From the cell containing the given text, extract its center point as [x, y] coordinate. 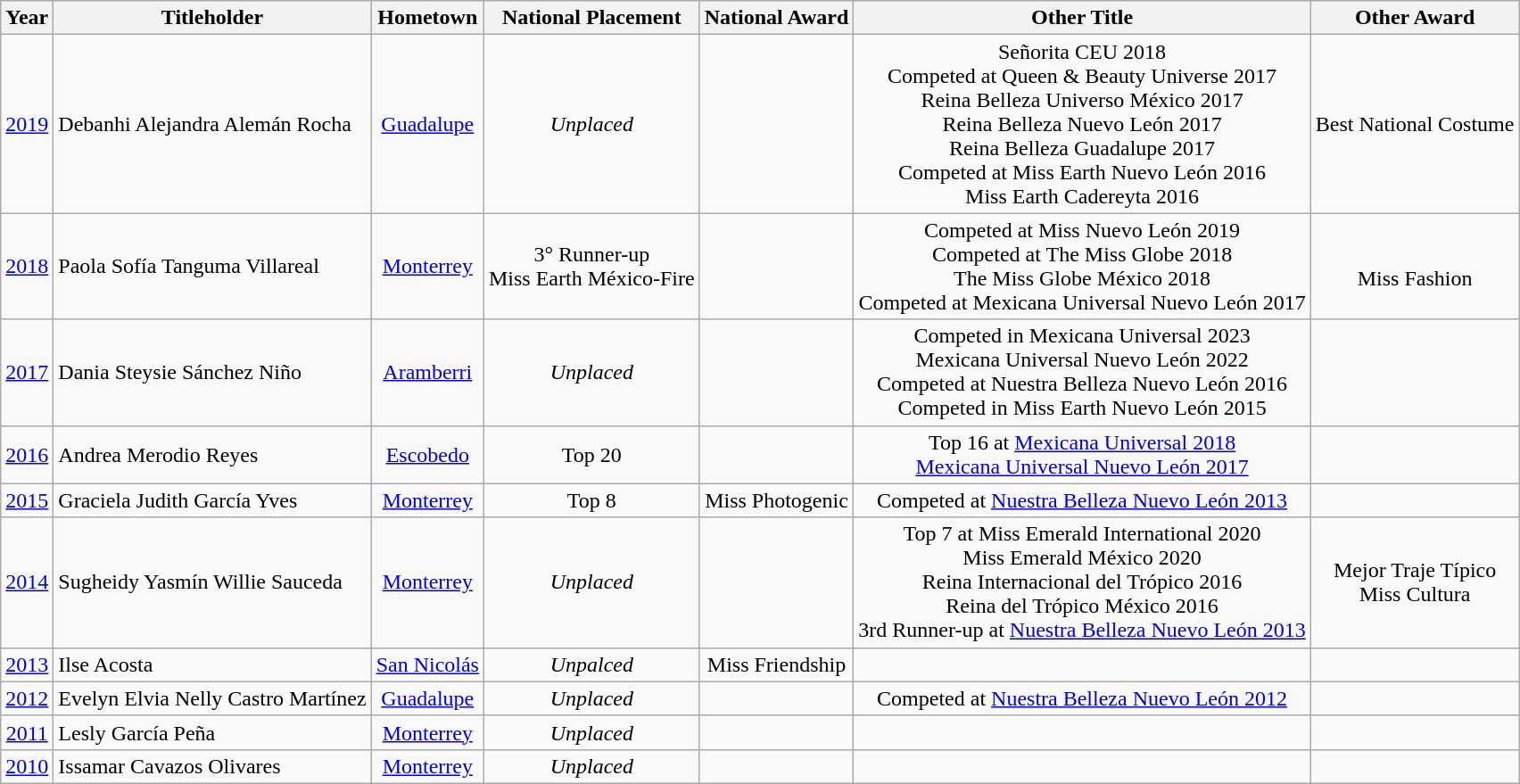
2012 [27, 698]
Aramberri [427, 373]
2017 [27, 373]
Graciela Judith García Yves [212, 500]
Miss Friendship [776, 664]
2010 [27, 766]
Other Title [1082, 18]
Hometown [427, 18]
Andrea Merodio Reyes [212, 455]
Evelyn Elvia Nelly Castro Martínez [212, 698]
2014 [27, 582]
Year [27, 18]
Debanhi Alejandra Alemán Rocha [212, 124]
2011 [27, 732]
Competed at Nuestra Belleza Nuevo León 2012 [1082, 698]
Miss Photogenic [776, 500]
National Award [776, 18]
Top 20 [591, 455]
San Nicolás [427, 664]
2018 [27, 266]
Mejor Traje TípicoMiss Cultura [1415, 582]
Escobedo [427, 455]
Ilse Acosta [212, 664]
Top 8 [591, 500]
Miss Fashion [1415, 266]
Lesly García Peña [212, 732]
Issamar Cavazos Olivares [212, 766]
Titleholder [212, 18]
2016 [27, 455]
Sugheidy Yasmín Willie Sauceda [212, 582]
Competed at Nuestra Belleza Nuevo León 2013 [1082, 500]
2015 [27, 500]
Dania Steysie Sánchez Niño [212, 373]
Best National Costume [1415, 124]
3° Runner-upMiss Earth México-Fire [591, 266]
Unpalced [591, 664]
2019 [27, 124]
National Placement [591, 18]
Top 16 at Mexicana Universal 2018Mexicana Universal Nuevo León 2017 [1082, 455]
2013 [27, 664]
Other Award [1415, 18]
Paola Sofía Tanguma Villareal [212, 266]
Competed at Miss Nuevo León 2019Competed at The Miss Globe 2018The Miss Globe México 2018Competed at Mexicana Universal Nuevo León 2017 [1082, 266]
